Pinpoint the cell where the given text exists, returning its [x, y] midpoint coordinate. 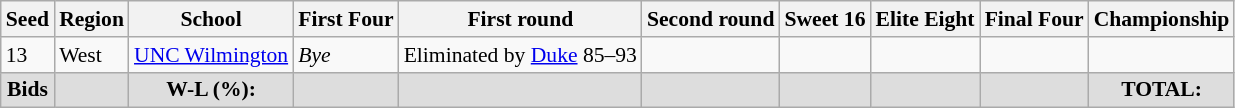
Championship [1162, 19]
Final Four [1034, 19]
First round [520, 19]
Sweet 16 [824, 19]
School [211, 19]
West [92, 55]
Elite Eight [926, 19]
Bye [346, 55]
TOTAL: [1162, 90]
Region [92, 19]
W-L (%): [211, 90]
Eliminated by Duke 85–93 [520, 55]
13 [28, 55]
Second round [711, 19]
Bids [28, 90]
UNC Wilmington [211, 55]
First Four [346, 19]
Seed [28, 19]
